Determine the [x, y] coordinate at the center of the cell enclosing the given text.  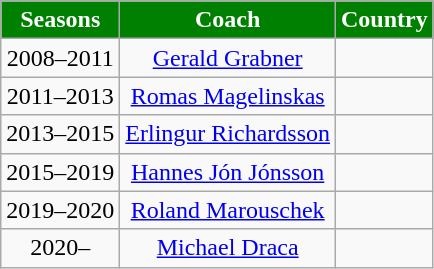
Coach [228, 20]
Seasons [60, 20]
2011–2013 [60, 96]
Gerald Grabner [228, 58]
2015–2019 [60, 172]
2019–2020 [60, 210]
Michael Draca [228, 248]
2013–2015 [60, 134]
Hannes Jón Jónsson [228, 172]
2020– [60, 248]
Country [385, 20]
Romas Magelinskas [228, 96]
Erlingur Richardsson [228, 134]
Roland Marouschek [228, 210]
2008–2011 [60, 58]
